Scan for the cell matching the given text and deliver its [X, Y] coordinate at center. 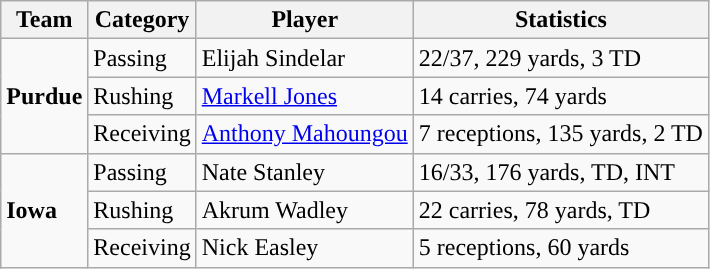
22/37, 229 yards, 3 TD [560, 58]
Player [304, 20]
Category [142, 20]
14 carries, 74 yards [560, 96]
Purdue [44, 96]
22 carries, 78 yards, TD [560, 210]
7 receptions, 135 yards, 2 TD [560, 134]
Anthony Mahoungou [304, 134]
Statistics [560, 20]
Iowa [44, 210]
16/33, 176 yards, TD, INT [560, 172]
Nick Easley [304, 248]
Markell Jones [304, 96]
Nate Stanley [304, 172]
Team [44, 20]
5 receptions, 60 yards [560, 248]
Akrum Wadley [304, 210]
Elijah Sindelar [304, 58]
